Determine the [X, Y] coordinate at the center of the cell enclosing the given text.  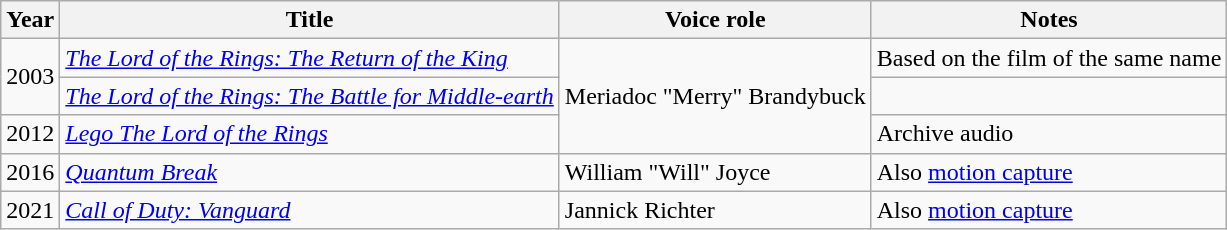
Year [30, 20]
Quantum Break [310, 172]
2003 [30, 77]
The Lord of the Rings: The Return of the King [310, 58]
2012 [30, 134]
Lego The Lord of the Rings [310, 134]
Call of Duty: Vanguard [310, 210]
Archive audio [1049, 134]
Based on the film of the same name [1049, 58]
William "Will" Joyce [715, 172]
The Lord of the Rings: The Battle for Middle-earth [310, 96]
Jannick Richter [715, 210]
Meriadoc "Merry" Brandybuck [715, 96]
Notes [1049, 20]
2016 [30, 172]
Voice role [715, 20]
Title [310, 20]
2021 [30, 210]
